Return the [x, y] coordinate for the center point of the cell that contains the specified text.  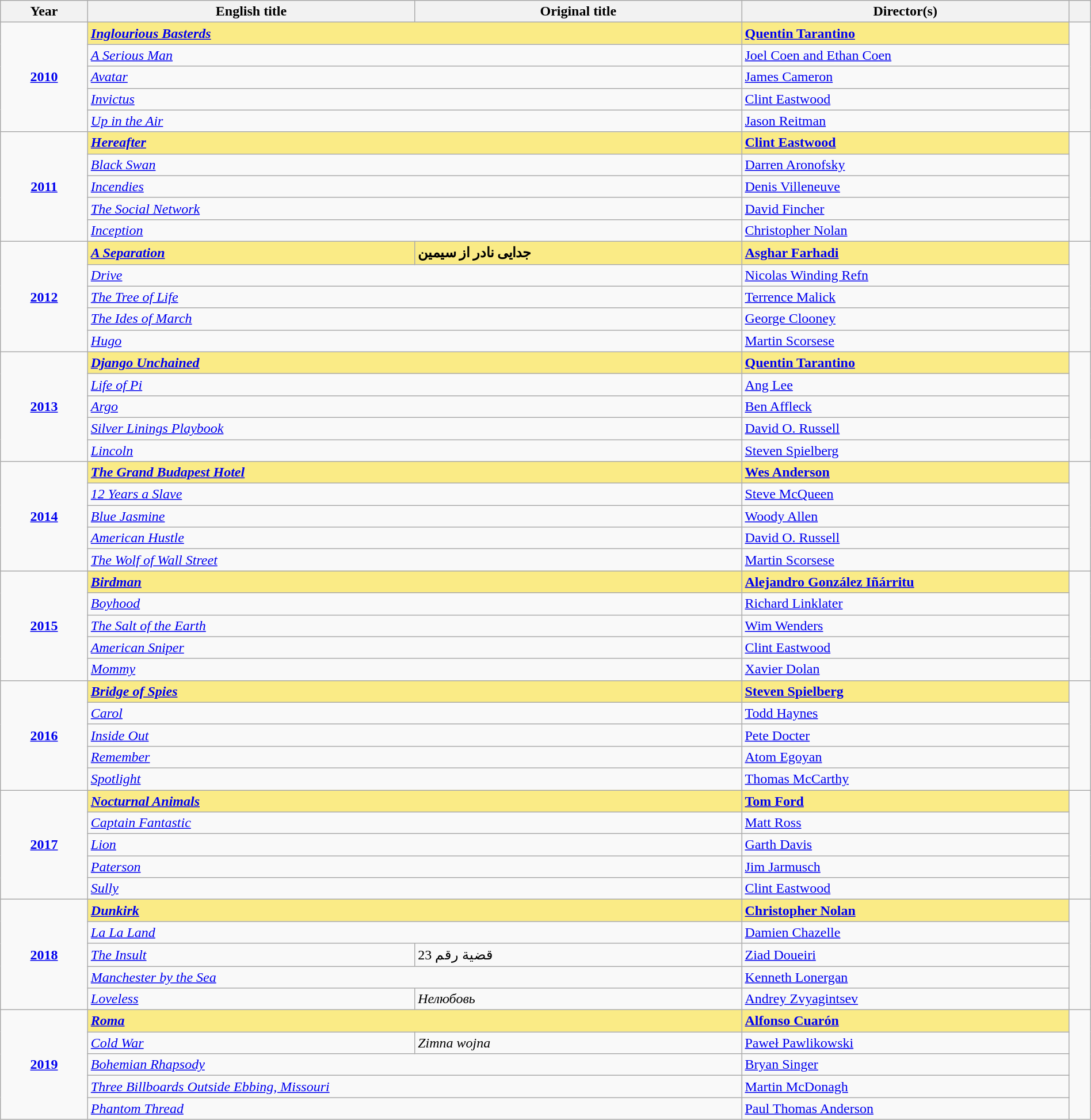
Paterson [414, 867]
Alejandro González Iñárritu [905, 582]
Todd Haynes [905, 713]
Boyhood [414, 604]
Xavier Dolan [905, 669]
A Separation [251, 253]
Roma [414, 1021]
Nocturnal Animals [414, 801]
The Wolf of Wall Street [414, 560]
Bryan Singer [905, 1065]
Andrey Zvyagintsev [905, 999]
Director(s) [905, 12]
Joel Coen and Ethan Coen [905, 55]
2012 [44, 296]
David Fincher [905, 208]
Tom Ford [905, 801]
Remember [414, 757]
قضية رقم 23 [578, 955]
Kenneth Lonergan [905, 977]
The Tree of Life [414, 297]
English title [251, 12]
Lincoln [414, 451]
Paweł Pawlikowski [905, 1043]
Garth Davis [905, 845]
Lion [414, 845]
Cold War [251, 1043]
Bridge of Spies [414, 691]
Nicolas Winding Refn [905, 275]
جدایی نادر از سیمین [578, 253]
The Grand Budapest Hotel [414, 473]
2013 [44, 406]
Matt Ross [905, 823]
Dunkirk [414, 911]
2016 [44, 735]
American Sniper [414, 647]
12 Years a Slave [414, 494]
Blue Jasmine [414, 516]
Martin McDonagh [905, 1087]
2010 [44, 77]
Bohemian Rhapsody [414, 1065]
Нелюбовь [578, 999]
Invictus [414, 99]
Hugo [414, 341]
Denis Villeneuve [905, 186]
Loveless [251, 999]
Up in the Air [414, 121]
Paul Thomas Anderson [905, 1108]
Silver Linings Playbook [414, 428]
2014 [44, 516]
A Serious Man [414, 55]
James Cameron [905, 77]
2017 [44, 844]
Jim Jarmusch [905, 867]
Django Unchained [414, 363]
Asghar Farhadi [905, 253]
Darren Aronofsky [905, 165]
2011 [44, 186]
Terrence Malick [905, 297]
Wim Wenders [905, 626]
La La Land [414, 932]
Birdman [414, 582]
Ben Affleck [905, 406]
Argo [414, 406]
Three Billboards Outside Ebbing, Missouri [414, 1087]
Phantom Thread [414, 1108]
2018 [44, 955]
Spotlight [414, 779]
Original title [578, 12]
Atom Egoyan [905, 757]
Avatar [414, 77]
Manchester by the Sea [414, 977]
Inception [414, 230]
George Clooney [905, 319]
The Ides of March [414, 319]
Hereafter [414, 143]
The Social Network [414, 208]
Incendies [414, 186]
Ziad Doueiri [905, 955]
Zimna wojna [578, 1043]
2019 [44, 1065]
Wes Anderson [905, 473]
Ang Lee [905, 384]
Richard Linklater [905, 604]
Inside Out [414, 735]
Sully [414, 889]
Carol [414, 713]
Alfonso Cuarón [905, 1021]
Inglourious Basterds [414, 33]
Year [44, 12]
Drive [414, 275]
Thomas McCarthy [905, 779]
Steve McQueen [905, 494]
The Insult [251, 955]
The Salt of the Earth [414, 626]
Pete Docter [905, 735]
Woody Allen [905, 516]
American Hustle [414, 538]
Life of Pi [414, 384]
Mommy [414, 669]
Damien Chazelle [905, 932]
Captain Fantastic [414, 823]
2015 [44, 626]
Jason Reitman [905, 121]
Black Swan [414, 165]
